Return the (X, Y) coordinate for the center point of the cell that contains the specified text.  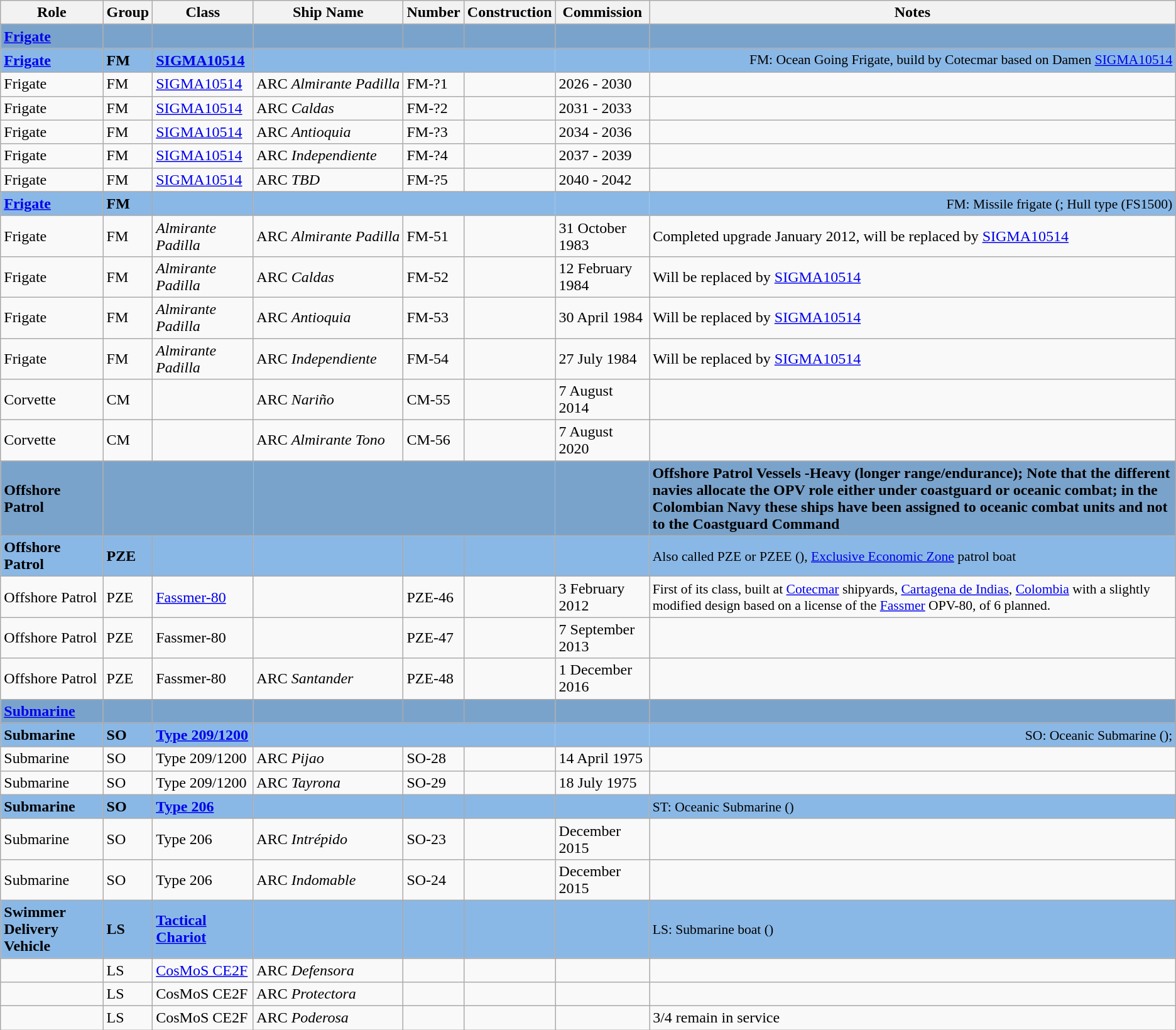
ARC Poderosa (328, 1018)
ARC Intrépido (328, 839)
Commission (602, 13)
PZE-46 (433, 597)
FM-?3 (433, 132)
SO: Oceanic Submarine (); (913, 735)
ARC Protectora (328, 994)
FM-?1 (433, 84)
1 December 2016 (602, 678)
ARC Pijao (328, 759)
FM-52 (433, 276)
18 July 1975 (602, 783)
FM-53 (433, 318)
SO-28 (433, 759)
SO-24 (433, 879)
ARC Indomable (328, 879)
Ship Name (328, 13)
ARC Nariño (328, 399)
PZE-48 (433, 678)
Swimmer Delivery Vehicle (52, 929)
ARC Defensora (328, 970)
2026 - 2030 (602, 84)
31 October 1983 (602, 236)
ARC Tayrona (328, 783)
Group (128, 13)
FM-?4 (433, 156)
Also called PZE or PZEE (), Exclusive Economic Zone patrol boat (913, 556)
Role (52, 13)
30 April 1984 (602, 318)
CM-56 (433, 441)
FM: Ocean Going Frigate, build by Cotecmar based on Damen SIGMA10514 (913, 60)
Tactical Chariot (203, 929)
ARC TBD (328, 180)
SO-29 (433, 783)
Notes (913, 13)
ST: Oceanic Submarine () (913, 806)
7 August 2020 (602, 441)
2031 - 2033 (602, 108)
SO-23 (433, 839)
FM-?2 (433, 108)
CM-55 (433, 399)
FM-?5 (433, 180)
Completed upgrade January 2012, will be replaced by SIGMA10514 (913, 236)
FM-51 (433, 236)
Class (203, 13)
ARC Santander (328, 678)
2040 - 2042 (602, 180)
27 July 1984 (602, 358)
ARC Almirante Tono (328, 441)
FM: Missile frigate (; Hull type (FS1500) (913, 203)
3 February 2012 (602, 597)
7 August 2014 (602, 399)
3/4 remain in service (913, 1018)
7 September 2013 (602, 638)
LS: Submarine boat () (913, 929)
12 February 1984 (602, 276)
PZE-47 (433, 638)
Number (433, 13)
2037 - 2039 (602, 156)
14 April 1975 (602, 759)
2034 - 2036 (602, 132)
FM-54 (433, 358)
Construction (509, 13)
